Output the [x, y] coordinate of the center of the cell containing the given text.  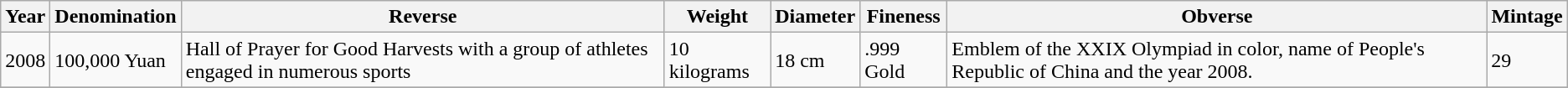
Year [25, 17]
.999 Gold [904, 60]
Obverse [1217, 17]
Hall of Prayer for Good Harvests with a group of athletes engaged in numerous sports [422, 60]
Diameter [816, 17]
29 [1527, 60]
18 cm [816, 60]
Weight [717, 17]
10 kilograms [717, 60]
Denomination [116, 17]
Reverse [422, 17]
2008 [25, 60]
100,000 Yuan [116, 60]
Fineness [904, 17]
Emblem of the XXIX Olympiad in color, name of People's Republic of China and the year 2008. [1217, 60]
Mintage [1527, 17]
